Return (X, Y) of the center of cell containing provided text 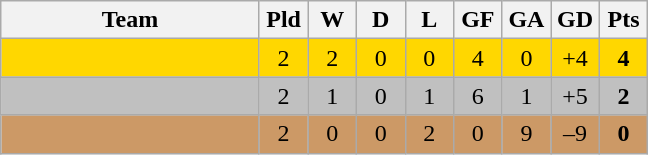
Pts (624, 20)
9 (526, 134)
GD (576, 20)
+5 (576, 96)
W (332, 20)
+4 (576, 58)
Team (130, 20)
–9 (576, 134)
D (380, 20)
L (430, 20)
GF (478, 20)
6 (478, 96)
GA (526, 20)
Pld (284, 20)
